Return [x, y] of the center of cell containing provided text 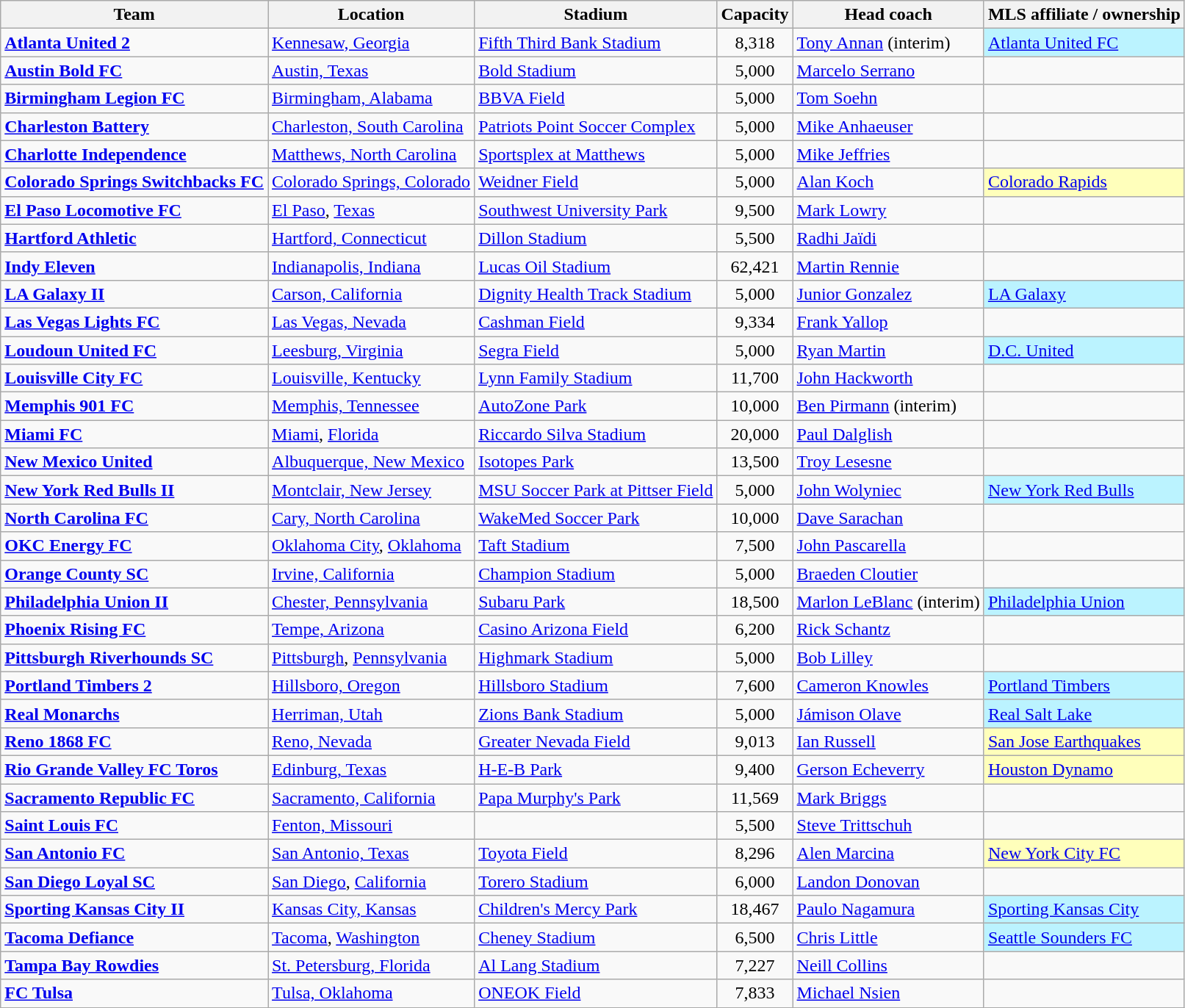
Tampa Bay Rowdies [134, 965]
Sporting Kansas City [1084, 910]
Paulo Nagamura [888, 910]
Kennesaw, Georgia [372, 43]
Tacoma, Washington [372, 937]
Las Vegas Lights FC [134, 322]
Austin Bold FC [134, 71]
Ben Pirmann (interim) [888, 406]
6,200 [755, 630]
Cary, North Carolina [372, 518]
Memphis, Tennessee [372, 406]
Colorado Rapids [1084, 182]
John Hackworth [888, 378]
Neill Collins [888, 965]
Saint Louis FC [134, 826]
MSU Soccer Park at Pittser Field [596, 490]
Edinburg, Texas [372, 769]
Oklahoma City, Oklahoma [372, 546]
9,400 [755, 769]
San Antonio FC [134, 854]
Orange County SC [134, 574]
Capacity [755, 15]
ONEOK Field [596, 993]
Location [372, 15]
BBVA Field [596, 98]
Tempe, Arizona [372, 630]
Patriots Point Soccer Complex [596, 126]
Portland Timbers [1084, 685]
Zions Bank Stadium [596, 713]
Seattle Sounders FC [1084, 937]
New York Red Bulls [1084, 490]
Colorado Springs, Colorado [372, 182]
San Diego, California [372, 882]
Gerson Echeverry [888, 769]
11,569 [755, 797]
Miami FC [134, 434]
North Carolina FC [134, 518]
Ian Russell [888, 741]
Indianapolis, Indiana [372, 266]
Bold Stadium [596, 71]
Southwest University Park [596, 210]
Phoenix Rising FC [134, 630]
San Diego Loyal SC [134, 882]
Albuquerque, New Mexico [372, 462]
Marlon LeBlanc (interim) [888, 602]
Lynn Family Stadium [596, 378]
Taft Stadium [596, 546]
7,227 [755, 965]
Tacoma Defiance [134, 937]
Chris Little [888, 937]
Riccardo Silva Stadium [596, 434]
Birmingham, Alabama [372, 98]
9,013 [755, 741]
Landon Donovan [888, 882]
Memphis 901 FC [134, 406]
Houston Dynamo [1084, 769]
New York Red Bulls II [134, 490]
New York City FC [1084, 854]
Louisville City FC [134, 378]
Mike Jeffries [888, 154]
Lucas Oil Stadium [596, 266]
Hartford, Connecticut [372, 238]
D.C. United [1084, 350]
Alan Koch [888, 182]
Papa Murphy's Park [596, 797]
Jámison Olave [888, 713]
Pittsburgh, Pennsylvania [372, 658]
Champion Stadium [596, 574]
Reno 1868 FC [134, 741]
Dignity Health Track Stadium [596, 294]
Charleston Battery [134, 126]
Bob Lilley [888, 658]
Stadium [596, 15]
Dillon Stadium [596, 238]
Hillsboro, Oregon [372, 685]
Martin Rennie [888, 266]
Reno, Nevada [372, 741]
San Jose Earthquakes [1084, 741]
Head coach [888, 15]
Carson, California [372, 294]
Weidner Field [596, 182]
Real Monarchs [134, 713]
6,000 [755, 882]
Portland Timbers 2 [134, 685]
LA Galaxy [1084, 294]
Hartford Athletic [134, 238]
Indy Eleven [134, 266]
Al Lang Stadium [596, 965]
Ryan Martin [888, 350]
Hillsboro Stadium [596, 685]
Real Salt Lake [1084, 713]
Kansas City, Kansas [372, 910]
Troy Lesesne [888, 462]
Isotopes Park [596, 462]
Segra Field [596, 350]
Highmark Stadium [596, 658]
62,421 [755, 266]
Loudoun United FC [134, 350]
El Paso, Texas [372, 210]
20,000 [755, 434]
Fifth Third Bank Stadium [596, 43]
Mike Anhaeuser [888, 126]
Tom Soehn [888, 98]
Philadelphia Union [1084, 602]
9,334 [755, 322]
Montclair, New Jersey [372, 490]
Braeden Cloutier [888, 574]
LA Galaxy II [134, 294]
Tony Annan (interim) [888, 43]
Charleston, South Carolina [372, 126]
Toyota Field [596, 854]
8,318 [755, 43]
Rick Schantz [888, 630]
Junior Gonzalez [888, 294]
John Wolyniec [888, 490]
Torero Stadium [596, 882]
Matthews, North Carolina [372, 154]
8,296 [755, 854]
Greater Nevada Field [596, 741]
Radhi Jaïdi [888, 238]
Las Vegas, Nevada [372, 322]
Fenton, Missouri [372, 826]
Cashman Field [596, 322]
Sacramento Republic FC [134, 797]
Miami, Florida [372, 434]
13,500 [755, 462]
Sacramento, California [372, 797]
Alen Marcina [888, 854]
New Mexico United [134, 462]
Michael Nsien [888, 993]
7,833 [755, 993]
Irvine, California [372, 574]
Tulsa, Oklahoma [372, 993]
St. Petersburg, Florida [372, 965]
18,467 [755, 910]
6,500 [755, 937]
Rio Grande Valley FC Toros [134, 769]
Pittsburgh Riverhounds SC [134, 658]
Subaru Park [596, 602]
Leesburg, Virginia [372, 350]
Sportsplex at Matthews [596, 154]
Philadelphia Union II [134, 602]
Dave Sarachan [888, 518]
Sporting Kansas City II [134, 910]
Steve Trittschuh [888, 826]
Cameron Knowles [888, 685]
El Paso Locomotive FC [134, 210]
9,500 [755, 210]
Cheney Stadium [596, 937]
San Antonio, Texas [372, 854]
Atlanta United 2 [134, 43]
OKC Energy FC [134, 546]
11,700 [755, 378]
Atlanta United FC [1084, 43]
Paul Dalglish [888, 434]
Herriman, Utah [372, 713]
Colorado Springs Switchbacks FC [134, 182]
7,600 [755, 685]
Marcelo Serrano [888, 71]
FC Tulsa [134, 993]
Mark Lowry [888, 210]
Louisville, Kentucky [372, 378]
Charlotte Independence [134, 154]
Team [134, 15]
Mark Briggs [888, 797]
Children's Mercy Park [596, 910]
H-E-B Park [596, 769]
7,500 [755, 546]
18,500 [755, 602]
Austin, Texas [372, 71]
WakeMed Soccer Park [596, 518]
Frank Yallop [888, 322]
Casino Arizona Field [596, 630]
MLS affiliate / ownership [1084, 15]
Birmingham Legion FC [134, 98]
Chester, Pennsylvania [372, 602]
John Pascarella [888, 546]
AutoZone Park [596, 406]
